Capture the cell that displays the provided text and extract its (x, y) central coordinate. 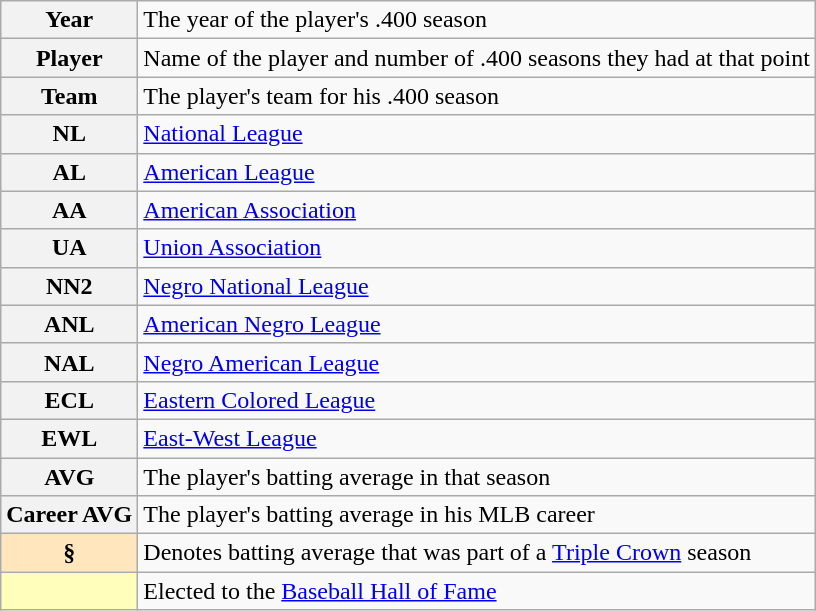
The year of the player's .400 season (477, 20)
Team (70, 96)
Union Association (477, 248)
Denotes batting average that was part of a Triple Crown season (477, 553)
ANL (70, 324)
Name of the player and number of .400 seasons they had at that point (477, 58)
NN2 (70, 286)
American Association (477, 210)
AA (70, 210)
Player (70, 58)
Negro National League (477, 286)
NAL (70, 362)
ECL (70, 400)
§ (70, 553)
National League (477, 134)
American League (477, 172)
East-West League (477, 438)
Elected to the Baseball Hall of Fame (477, 591)
Negro American League (477, 362)
EWL (70, 438)
Year (70, 20)
Eastern Colored League (477, 400)
The player's batting average in his MLB career (477, 515)
AVG (70, 477)
UA (70, 248)
Career AVG (70, 515)
The player's team for his .400 season (477, 96)
The player's batting average in that season (477, 477)
AL (70, 172)
American Negro League (477, 324)
NL (70, 134)
